Output the [x, y] coordinate of the center of the cell containing the given text.  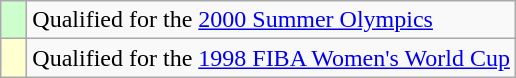
Qualified for the 1998 FIBA Women's World Cup [272, 58]
Qualified for the 2000 Summer Olympics [272, 20]
